Scan for the cell matching the given text and deliver its [X, Y] coordinate at center. 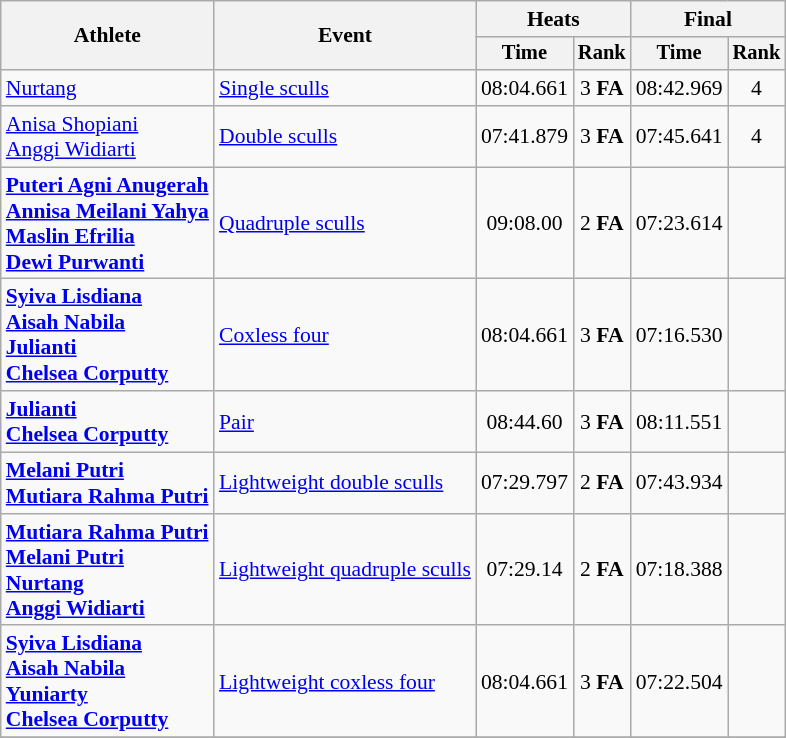
Melani PutriMutiara Rahma Putri [108, 484]
JuliantiChelsea Corputty [108, 422]
07:22.504 [680, 682]
09:08.00 [524, 223]
08:11.551 [680, 422]
07:41.879 [524, 136]
Syiva LisdianaAisah NabilaYuniartyChelsea Corputty [108, 682]
Mutiara Rahma PutriMelani PutriNurtangAnggi Widiarti [108, 570]
Double sculls [345, 136]
Lightweight coxless four [345, 682]
07:23.614 [680, 223]
Syiva LisdianaAisah NabilaJuliantiChelsea Corputty [108, 335]
Event [345, 36]
Coxless four [345, 335]
Heats [554, 19]
Anisa ShopianiAnggi Widiarti [108, 136]
Lightweight quadruple sculls [345, 570]
07:43.934 [680, 484]
07:29.14 [524, 570]
08:42.969 [680, 88]
Pair [345, 422]
08:44.60 [524, 422]
Lightweight double sculls [345, 484]
07:29.797 [524, 484]
Athlete [108, 36]
07:18.388 [680, 570]
07:45.641 [680, 136]
Single sculls [345, 88]
Final [708, 19]
07:16.530 [680, 335]
Quadruple sculls [345, 223]
Puteri Agni AnugerahAnnisa Meilani YahyaMaslin EfriliaDewi Purwanti [108, 223]
Nurtang [108, 88]
